From the cell containing the given text, extract its center point as (X, Y) coordinate. 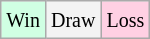
Loss (126, 20)
Win (24, 20)
Draw (72, 20)
